Provide the [x, y] coordinate of the cell's center where the given text is located.  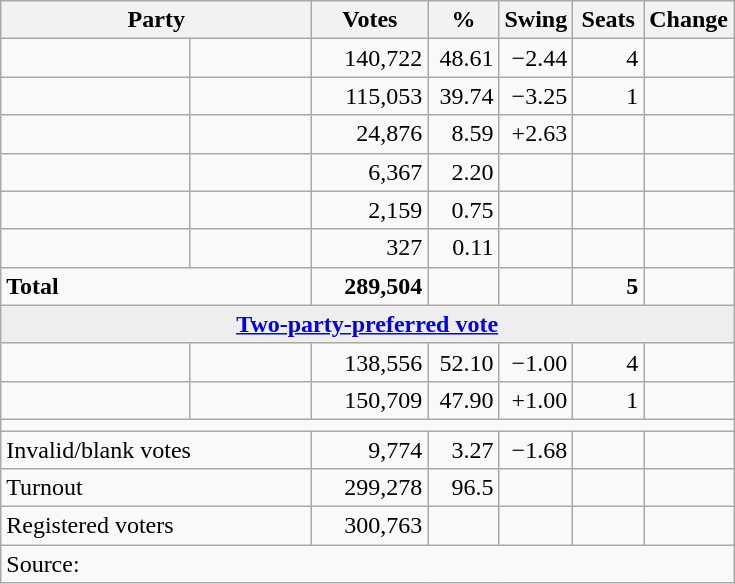
289,504 [370, 286]
24,876 [370, 134]
9,774 [370, 449]
−1.68 [536, 449]
−3.25 [536, 96]
Invalid/blank votes [156, 449]
Seats [608, 20]
5 [608, 286]
Source: [368, 564]
6,367 [370, 172]
% [464, 20]
Total [156, 286]
96.5 [464, 488]
8.59 [464, 134]
52.10 [464, 362]
Party [156, 20]
Registered voters [156, 526]
Turnout [156, 488]
−1.00 [536, 362]
0.11 [464, 248]
48.61 [464, 58]
138,556 [370, 362]
Change [689, 20]
Votes [370, 20]
−2.44 [536, 58]
47.90 [464, 400]
Swing [536, 20]
2.20 [464, 172]
115,053 [370, 96]
Two-party-preferred vote [368, 324]
140,722 [370, 58]
327 [370, 248]
+1.00 [536, 400]
300,763 [370, 526]
0.75 [464, 210]
2,159 [370, 210]
3.27 [464, 449]
150,709 [370, 400]
+2.63 [536, 134]
39.74 [464, 96]
299,278 [370, 488]
